Scan for the cell matching the given text and deliver its [X, Y] coordinate at center. 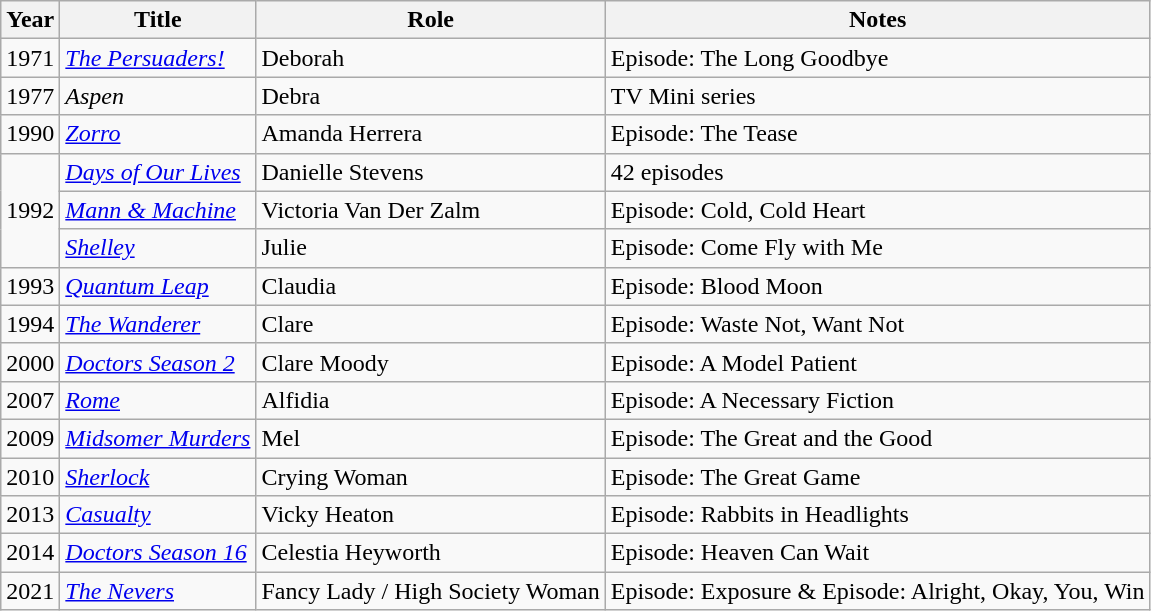
Quantum Leap [158, 286]
2014 [30, 553]
Notes [878, 20]
1990 [30, 134]
The Wanderer [158, 324]
Episode: The Tease [878, 134]
Year [30, 20]
Vicky Heaton [430, 515]
Debra [430, 96]
1994 [30, 324]
Amanda Herrera [430, 134]
Casualty [158, 515]
2007 [30, 400]
Episode: Exposure & Episode: Alright, Okay, You, Win [878, 591]
2009 [30, 438]
Episode: Heaven Can Wait [878, 553]
Clare [430, 324]
The Persuaders! [158, 58]
Sherlock [158, 477]
1993 [30, 286]
Mel [430, 438]
Midsomer Murders [158, 438]
Episode: The Great and the Good [878, 438]
Crying Woman [430, 477]
The Nevers [158, 591]
Doctors Season 16 [158, 553]
2013 [30, 515]
Mann & Machine [158, 210]
Episode: Come Fly with Me [878, 248]
Celestia Heyworth [430, 553]
Danielle Stevens [430, 172]
Episode: The Great Game [878, 477]
2021 [30, 591]
Julie [430, 248]
Title [158, 20]
Episode: The Long Goodbye [878, 58]
Zorro [158, 134]
Doctors Season 2 [158, 362]
Aspen [158, 96]
TV Mini series [878, 96]
2000 [30, 362]
Days of Our Lives [158, 172]
Victoria Van Der Zalm [430, 210]
Shelley [158, 248]
42 episodes [878, 172]
Role [430, 20]
Deborah [430, 58]
Episode: Cold, Cold Heart [878, 210]
Fancy Lady / High Society Woman [430, 591]
Clare Moody [430, 362]
Episode: A Necessary Fiction [878, 400]
Episode: Rabbits in Headlights [878, 515]
Rome [158, 400]
1971 [30, 58]
Alfidia [430, 400]
Episode: Waste Not, Want Not [878, 324]
Episode: Blood Moon [878, 286]
1977 [30, 96]
2010 [30, 477]
1992 [30, 210]
Episode: A Model Patient [878, 362]
Claudia [430, 286]
